For the text-containing cell, return its midpoint in (X, Y) coordinate format. 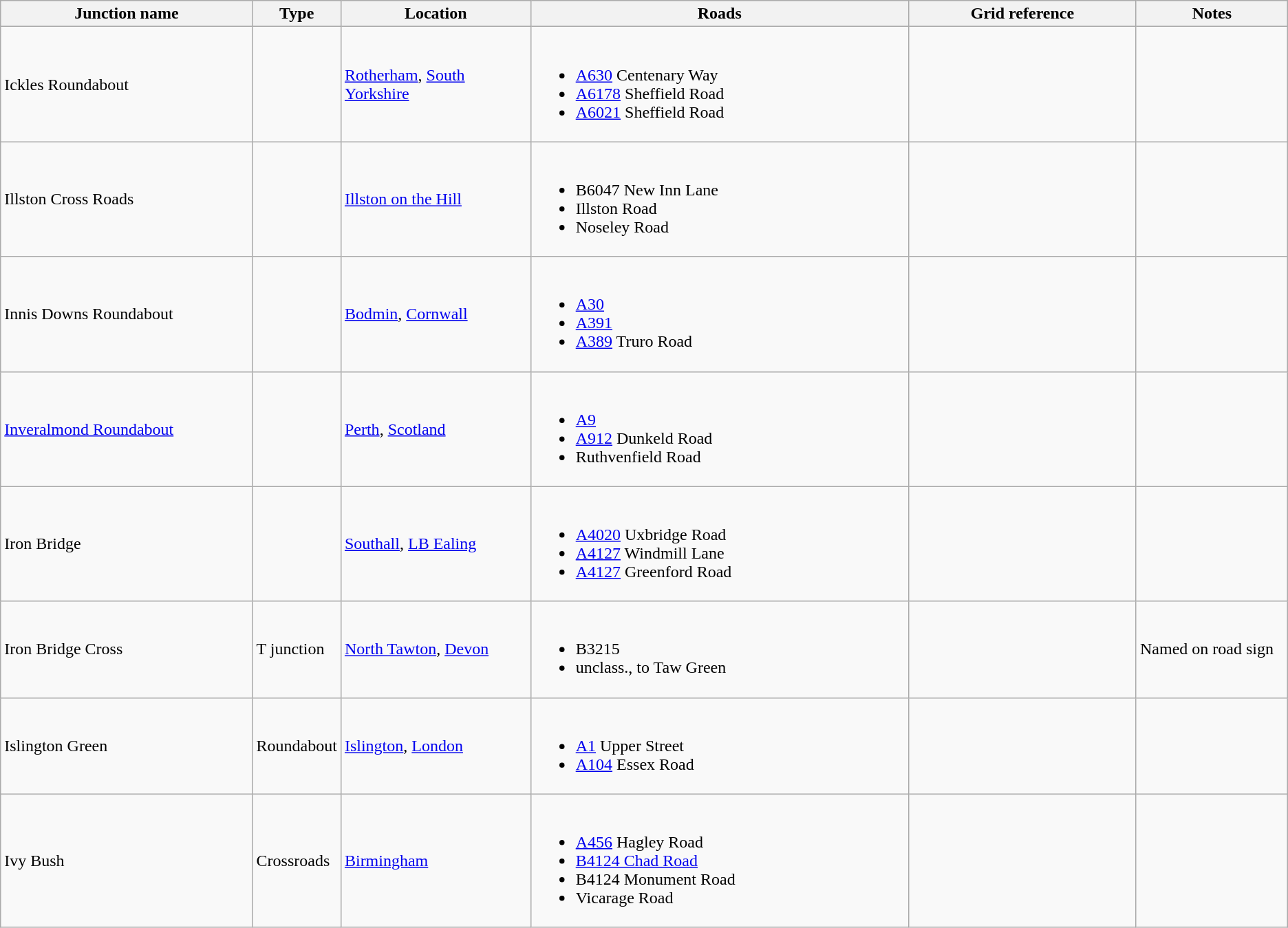
A1 Upper StreetA104 Essex Road (720, 746)
Innis Downs Roundabout (127, 314)
Perth, Scotland (436, 429)
A456 Hagley RoadB4124 Chad RoadB4124 Monument RoadVicarage Road (720, 861)
Illston Cross Roads (127, 199)
T junction (297, 649)
Junction name (127, 14)
Crossroads (297, 861)
Islington, London (436, 746)
Illston on the Hill (436, 199)
A30A391A389 Truro Road (720, 314)
Ickles Roundabout (127, 84)
Bodmin, Cornwall (436, 314)
Grid reference (1022, 14)
Inveralmond Roundabout (127, 429)
North Tawton, Devon (436, 649)
Roads (720, 14)
Islington Green (127, 746)
Named on road sign (1212, 649)
B6047 New Inn LaneIllston RoadNoseley Road (720, 199)
Location (436, 14)
Southall, LB Ealing (436, 543)
A4020 Uxbridge RoadA4127 Windmill LaneA4127 Greenford Road (720, 543)
B3215unclass., to Taw Green (720, 649)
Iron Bridge Cross (127, 649)
Roundabout (297, 746)
A630 Centenary WayA6178 Sheffield RoadA6021 Sheffield Road (720, 84)
Type (297, 14)
Ivy Bush (127, 861)
Rotherham, South Yorkshire (436, 84)
Notes (1212, 14)
Birmingham (436, 861)
Iron Bridge (127, 543)
A9A912 Dunkeld RoadRuthvenfield Road (720, 429)
